Find where the given text appears and provide that cell's center as [x, y] coordinate. 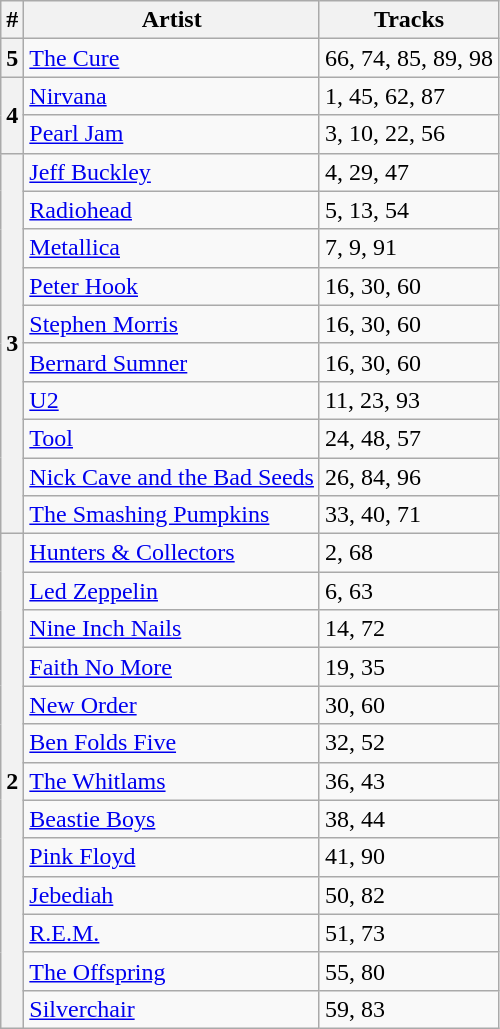
Peter Hook [172, 286]
24, 48, 57 [408, 438]
The Whitlams [172, 781]
# [12, 20]
3 [12, 344]
Silverchair [172, 1009]
Bernard Sumner [172, 362]
Faith No More [172, 667]
36, 43 [408, 781]
4 [12, 115]
Pink Floyd [172, 857]
32, 52 [408, 743]
Ben Folds Five [172, 743]
6, 63 [408, 591]
11, 23, 93 [408, 400]
U2 [172, 400]
55, 80 [408, 971]
Artist [172, 20]
Radiohead [172, 210]
30, 60 [408, 705]
Nine Inch Nails [172, 629]
Nirvana [172, 96]
33, 40, 71 [408, 515]
Tool [172, 438]
41, 90 [408, 857]
Beastie Boys [172, 819]
59, 83 [408, 1009]
51, 73 [408, 933]
4, 29, 47 [408, 172]
38, 44 [408, 819]
5 [12, 58]
1, 45, 62, 87 [408, 96]
50, 82 [408, 895]
Jeff Buckley [172, 172]
3, 10, 22, 56 [408, 134]
14, 72 [408, 629]
2 [12, 782]
New Order [172, 705]
Led Zeppelin [172, 591]
Tracks [408, 20]
The Cure [172, 58]
Pearl Jam [172, 134]
26, 84, 96 [408, 477]
7, 9, 91 [408, 248]
The Smashing Pumpkins [172, 515]
The Offspring [172, 971]
66, 74, 85, 89, 98 [408, 58]
Stephen Morris [172, 324]
Jebediah [172, 895]
Hunters & Collectors [172, 553]
Nick Cave and the Bad Seeds [172, 477]
Metallica [172, 248]
19, 35 [408, 667]
5, 13, 54 [408, 210]
2, 68 [408, 553]
R.E.M. [172, 933]
